Search for the cell housing the specified text and yield its (X, Y) center coordinate. 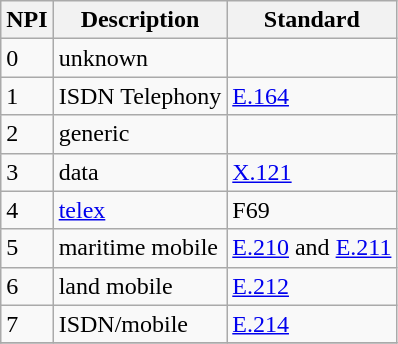
X.121 (312, 172)
maritime mobile (140, 248)
unknown (140, 58)
F69 (312, 210)
E.164 (312, 96)
telex (140, 210)
6 (27, 286)
2 (27, 134)
data (140, 172)
land mobile (140, 286)
E.210 and E.211 (312, 248)
ISDN Telephony (140, 96)
7 (27, 324)
0 (27, 58)
generic (140, 134)
4 (27, 210)
5 (27, 248)
E.212 (312, 286)
E.214 (312, 324)
3 (27, 172)
Description (140, 20)
NPI (27, 20)
1 (27, 96)
ISDN/mobile (140, 324)
Standard (312, 20)
